Extract the (X, Y) coordinate from the center of the cell holding the provided text.  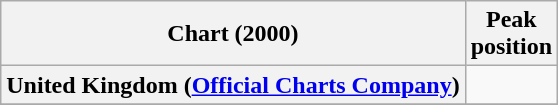
United Kingdom (Official Charts Company) (233, 85)
Chart (2000) (233, 34)
Peakposition (511, 34)
